Return the [x, y] coordinate for the center point of the cell that contains the specified text.  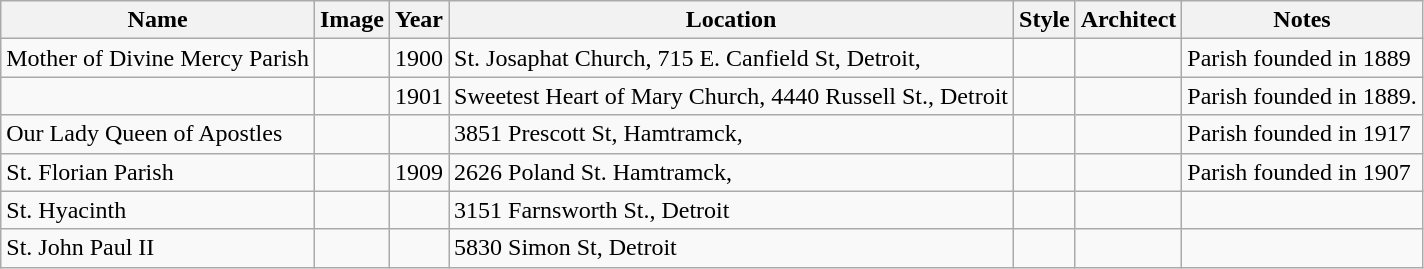
St. Hyacinth [158, 210]
3851 Prescott St, Hamtramck, [732, 134]
Our Lady Queen of Apostles [158, 134]
Sweetest Heart of Mary Church, 4440 Russell St., Detroit [732, 96]
Year [418, 20]
Style [1045, 20]
St. Josaphat Church, 715 E. Canfield St, Detroit, [732, 58]
2626 Poland St. Hamtramck, [732, 172]
Parish founded in 1907 [1302, 172]
5830 Simon St, Detroit [732, 248]
St. Florian Parish [158, 172]
Notes [1302, 20]
1901 [418, 96]
Mother of Divine Mercy Parish [158, 58]
Parish founded in 1889 [1302, 58]
Location [732, 20]
Parish founded in 1917 [1302, 134]
3151 Farnsworth St., Detroit [732, 210]
St. John Paul II [158, 248]
1909 [418, 172]
1900 [418, 58]
Parish founded in 1889. [1302, 96]
Architect [1128, 20]
Image [352, 20]
Name [158, 20]
